Locate the cell with the specified text and output its [x, y] center coordinate. 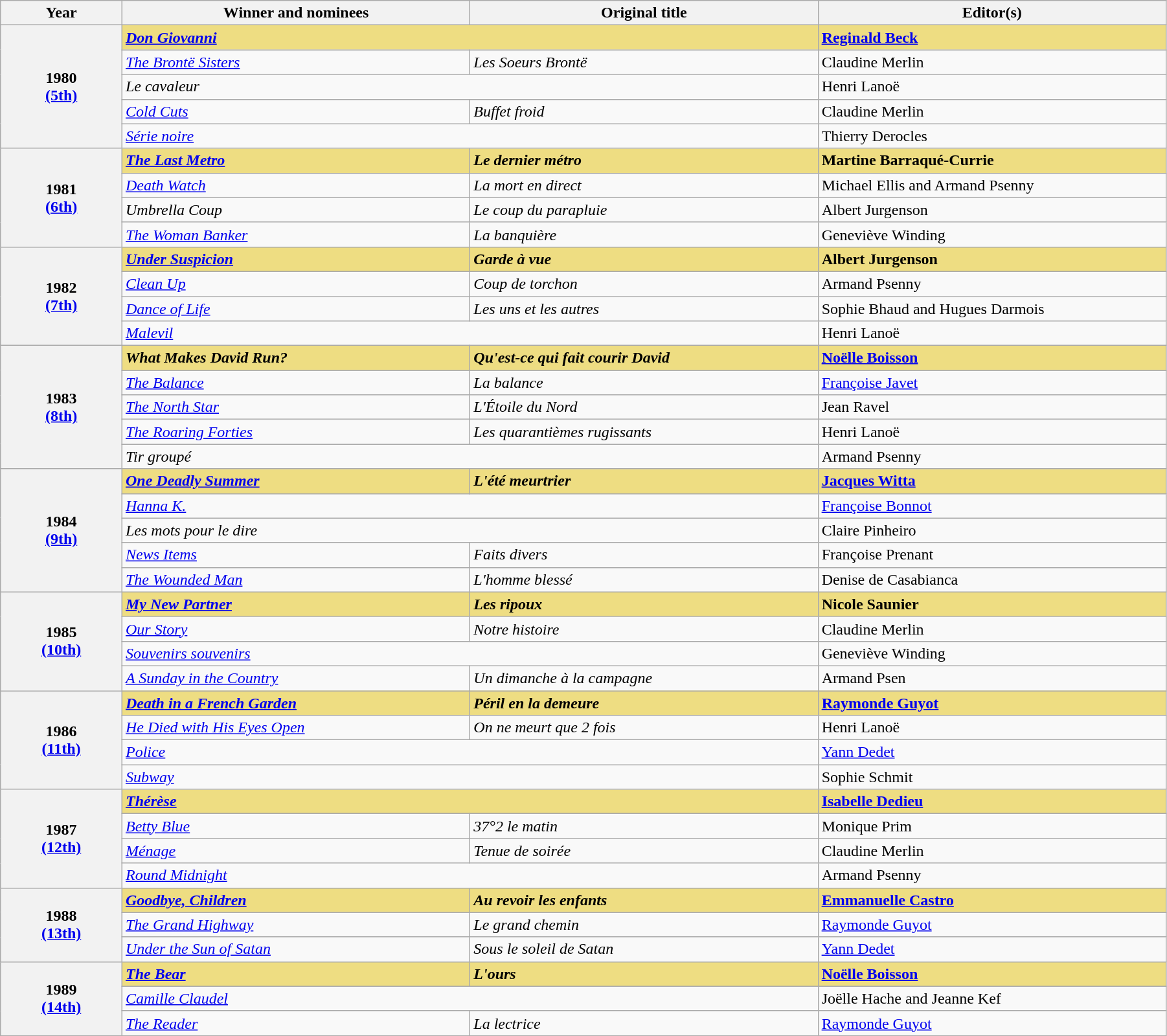
Cold Cuts [295, 111]
Editor(s) [992, 13]
Hanna K. [470, 506]
Our Story [295, 629]
L'homme blessé [644, 580]
Death in a French Garden [295, 703]
1987(12th) [62, 839]
L'été meurtrier [644, 481]
Les ripoux [644, 604]
Police [470, 752]
Garde à vue [644, 259]
Sophie Bhaud and Hugues Darmois [992, 309]
Nicole Saunier [992, 604]
1986(11th) [62, 739]
Les mots pour le dire [470, 530]
Faits divers [644, 555]
The Reader [295, 1023]
Notre histoire [644, 629]
37°2 le matin [644, 826]
1981(6th) [62, 197]
Malevil [470, 333]
Au revoir les enfants [644, 900]
Souvenirs souvenirs [470, 653]
1988(13th) [62, 925]
1982(7th) [62, 296]
Original title [644, 13]
Sophie Schmit [992, 777]
1985(10th) [62, 641]
Un dimanche à la campagne [644, 678]
Françoise Javet [992, 383]
Umbrella Coup [295, 210]
L'ours [644, 974]
1980(5th) [62, 87]
Subway [470, 777]
Sous le soleil de Satan [644, 949]
The Wounded Man [295, 580]
1989(14th) [62, 998]
1984(9th) [62, 530]
The Last Metro [295, 161]
Reginald Beck [992, 38]
Le cavaleur [470, 87]
La banquière [644, 234]
The North Star [295, 407]
Isabelle Dedieu [992, 802]
Jean Ravel [992, 407]
Armand Psen [992, 678]
Claire Pinheiro [992, 530]
Buffet froid [644, 111]
Death Watch [295, 185]
Monique Prim [992, 826]
Les uns et les autres [644, 309]
Les quarantièmes rugissants [644, 432]
Martine Barraqué-Currie [992, 161]
One Deadly Summer [295, 481]
Série noire [470, 136]
Le grand chemin [644, 925]
Clean Up [295, 284]
L'Étoile du Nord [644, 407]
My New Partner [295, 604]
The Bear [295, 974]
News Items [295, 555]
Péril en la demeure [644, 703]
Jacques Witta [992, 481]
Ménage [295, 851]
Thierry Derocles [992, 136]
On ne meurt que 2 fois [644, 728]
Year [62, 13]
He Died with His Eyes Open [295, 728]
The Grand Highway [295, 925]
Camille Claudel [470, 998]
Qu'est-ce qui fait courir David [644, 358]
Françoise Prenant [992, 555]
Round Midnight [470, 875]
1983(8th) [62, 407]
Dance of Life [295, 309]
La balance [644, 383]
Under the Sun of Satan [295, 949]
A Sunday in the Country [295, 678]
Under Suspicion [295, 259]
The Balance [295, 383]
The Brontë Sisters [295, 62]
Emmanuelle Castro [992, 900]
Thérèse [470, 802]
Tenue de soirée [644, 851]
Françoise Bonnot [992, 506]
The Woman Banker [295, 234]
Coup de torchon [644, 284]
Goodbye, Children [295, 900]
Tir groupé [470, 456]
Le dernier métro [644, 161]
Michael Ellis and Armand Psenny [992, 185]
La lectrice [644, 1023]
Les Soeurs Brontë [644, 62]
What Makes David Run? [295, 358]
Winner and nominees [295, 13]
Le coup du parapluie [644, 210]
Denise de Casabianca [992, 580]
Joëlle Hache and Jeanne Kef [992, 998]
Betty Blue [295, 826]
La mort en direct [644, 185]
Don Giovanni [470, 38]
The Roaring Forties [295, 432]
